Locate the cell with the specified text and output its (x, y) center coordinate. 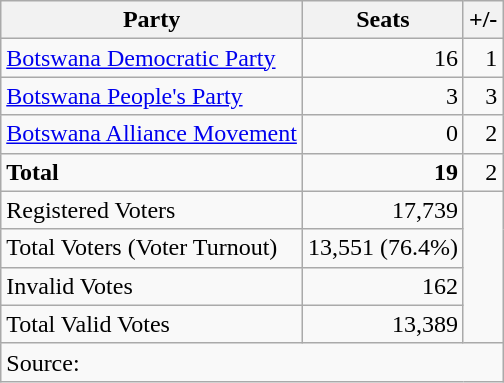
Botswana People's Party (152, 96)
Invalid Votes (152, 286)
Botswana Alliance Movement (152, 134)
13,551 (76.4%) (382, 248)
Botswana Democratic Party (152, 58)
17,739 (382, 210)
Total (152, 172)
19 (382, 172)
Total Valid Votes (152, 324)
0 (382, 134)
162 (382, 286)
Seats (382, 20)
13,389 (382, 324)
16 (382, 58)
1 (482, 58)
Total Voters (Voter Turnout) (152, 248)
Party (152, 20)
+/- (482, 20)
Registered Voters (152, 210)
Source: (252, 362)
